Find where the given text appears and provide that cell's center as (X, Y) coordinate. 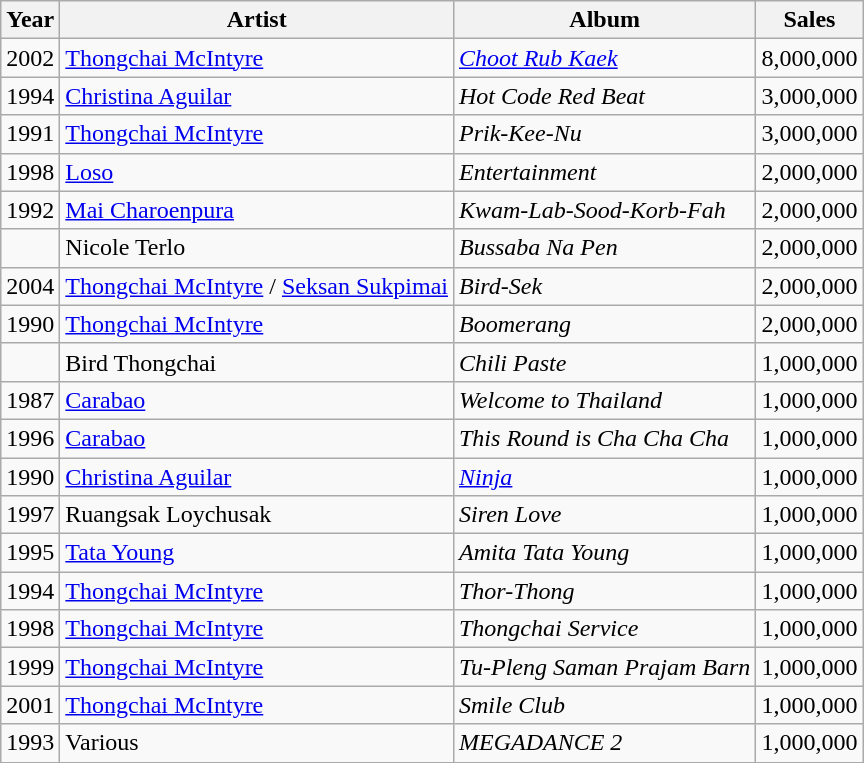
1992 (30, 210)
8,000,000 (810, 58)
Thongchai Service (604, 629)
1996 (30, 438)
Choot Rub Kaek (604, 58)
Bird-Sek (604, 286)
2002 (30, 58)
Loso (257, 172)
Entertainment (604, 172)
This Round is Cha Cha Cha (604, 438)
Smile Club (604, 705)
Various (257, 743)
Ruangsak Loychusak (257, 515)
Siren Love (604, 515)
1997 (30, 515)
1991 (30, 134)
Kwam-Lab-Sood-Korb-Fah (604, 210)
2004 (30, 286)
MEGADANCE 2 (604, 743)
Hot Code Red Beat (604, 96)
Prik-Kee-Nu (604, 134)
Tata Young (257, 553)
Mai Charoenpura (257, 210)
Artist (257, 20)
Thongchai McIntyre / Seksan Sukpimai (257, 286)
1993 (30, 743)
Nicole Terlo (257, 248)
Tu-Pleng Saman Prajam Barn (604, 667)
1987 (30, 400)
Ninja (604, 477)
Chili Paste (604, 362)
Boomerang (604, 324)
1995 (30, 553)
Amita Tata Young (604, 553)
Thor-Thong (604, 591)
Bird Thongchai (257, 362)
Year (30, 20)
Album (604, 20)
2001 (30, 705)
1999 (30, 667)
Welcome to Thailand (604, 400)
Sales (810, 20)
Bussaba Na Pen (604, 248)
